Determine the (x, y) coordinate at the center of the cell enclosing the given text.  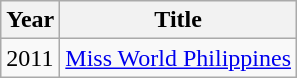
2011 (30, 58)
Year (30, 20)
Title (178, 20)
Miss World Philippines (178, 58)
